Detect which cell encompasses the target text, then output its (X, Y) center coordinate. 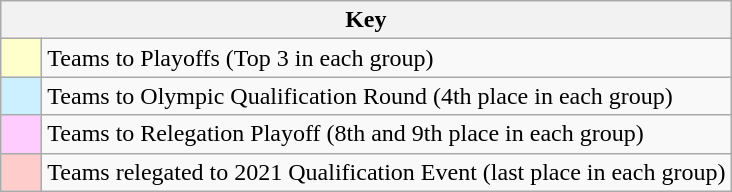
Teams to Playoffs (Top 3 in each group) (386, 58)
Teams to Olympic Qualification Round (4th place in each group) (386, 96)
Teams to Relegation Playoff (8th and 9th place in each group) (386, 134)
Key (366, 20)
Teams relegated to 2021 Qualification Event (last place in each group) (386, 172)
